Extract the [x, y] coordinate from the center of the cell holding the provided text.  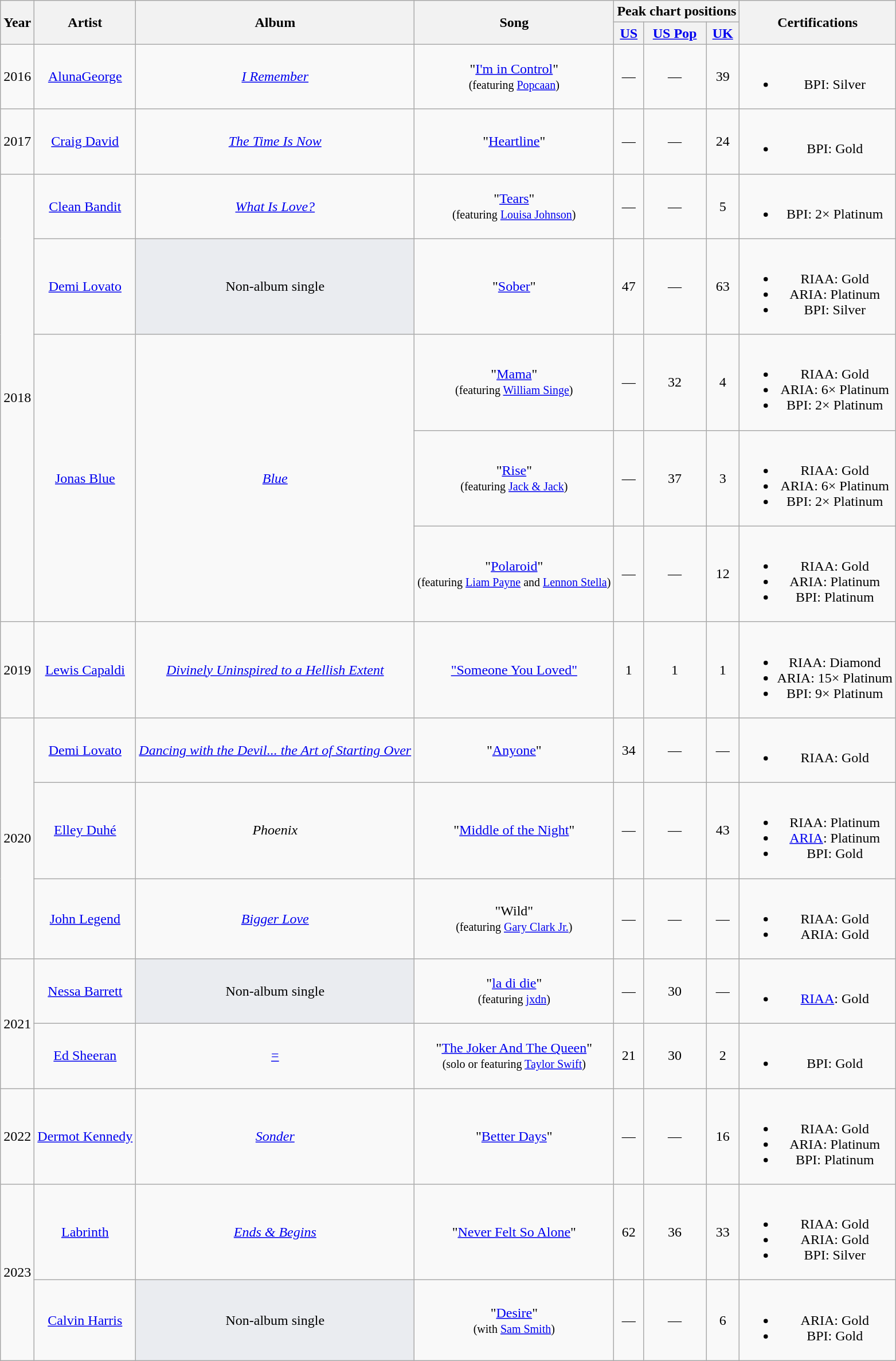
3 [723, 478]
21 [629, 1056]
Elley Duhé [85, 830]
Year [17, 22]
37 [675, 478]
Certifications [817, 22]
Ed Sheeran [85, 1056]
Peak chart positions [676, 11]
Ends & Begins [275, 1232]
BPI: 2× Platinum [817, 206]
"Never Felt So Alone" [514, 1232]
"Anyone" [514, 750]
2023 [17, 1272]
RIAA: PlatinumARIA: PlatinumBPI: Gold [817, 830]
Dermot Kennedy [85, 1137]
What Is Love? [275, 206]
39 [723, 77]
2020 [17, 838]
2016 [17, 77]
Lewis Capaldi [85, 670]
"Polaroid"(featuring Liam Payne and Lennon Stella) [514, 574]
John Legend [85, 919]
RIAA: DiamondARIA: 15× PlatinumBPI: 9× Platinum [817, 670]
"I'm in Control"(featuring Popcaan) [514, 77]
RIAA: GoldARIA: Gold [817, 919]
2019 [17, 670]
= [275, 1056]
Nessa Barrett [85, 991]
AlunaGeorge [85, 77]
Jonas Blue [85, 478]
6 [723, 1320]
US Pop [675, 33]
RIAA: GoldARIA: PlatinumBPI: Silver [817, 287]
2017 [17, 141]
"Mama"(featuring William Singe) [514, 382]
62 [629, 1232]
34 [629, 750]
Calvin Harris [85, 1320]
Blue [275, 478]
5 [723, 206]
63 [723, 287]
2 [723, 1056]
Phoenix [275, 830]
Album [275, 22]
Song [514, 22]
"Heartline" [514, 141]
2022 [17, 1137]
43 [723, 830]
UK [723, 33]
Bigger Love [275, 919]
Artist [85, 22]
ARIA: GoldBPI: Gold [817, 1320]
BPI: Silver [817, 77]
2021 [17, 1024]
16 [723, 1137]
2018 [17, 398]
"The Joker And The Queen"(solo or featuring Taylor Swift) [514, 1056]
"Middle of the Night" [514, 830]
"Someone You Loved" [514, 670]
"Rise"(featuring Jack & Jack) [514, 478]
Divinely Uninspired to a Hellish Extent [275, 670]
4 [723, 382]
"Tears"(featuring Louisa Johnson) [514, 206]
Labrinth [85, 1232]
Sonder [275, 1137]
"Better Days" [514, 1137]
"Wild"(featuring Gary Clark Jr.) [514, 919]
24 [723, 141]
I Remember [275, 77]
RIAA: GoldARIA: GoldBPI: Silver [817, 1232]
Craig David [85, 141]
Clean Bandit [85, 206]
"la di die"(featuring jxdn) [514, 991]
The Time Is Now [275, 141]
47 [629, 287]
Dancing with the Devil... the Art of Starting Over [275, 750]
US [629, 33]
"Sober" [514, 287]
"Desire"(with Sam Smith) [514, 1320]
32 [675, 382]
33 [723, 1232]
12 [723, 574]
36 [675, 1232]
